Provide the [x, y] coordinate of the cell's center where the given text is located.  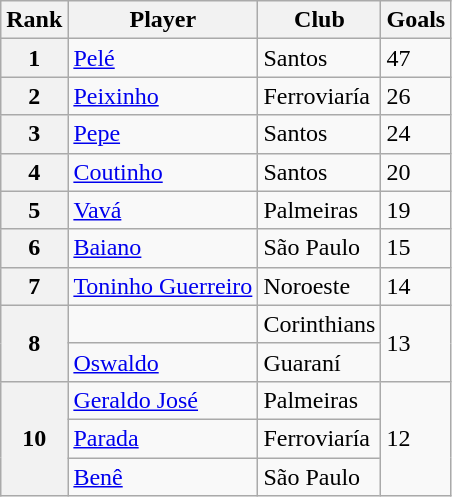
Pepe [163, 134]
2 [34, 96]
Benê [163, 477]
Goals [416, 20]
7 [34, 286]
3 [34, 134]
19 [416, 210]
13 [416, 343]
24 [416, 134]
Oswaldo [163, 362]
15 [416, 248]
10 [34, 438]
6 [34, 248]
5 [34, 210]
Player [163, 20]
20 [416, 172]
Rank [34, 20]
12 [416, 438]
Vavá [163, 210]
14 [416, 286]
Parada [163, 438]
1 [34, 58]
Guaraní [320, 362]
Noroeste [320, 286]
47 [416, 58]
Toninho Guerreiro [163, 286]
26 [416, 96]
Peixinho [163, 96]
Coutinho [163, 172]
Corinthians [320, 324]
4 [34, 172]
Geraldo José [163, 400]
Pelé [163, 58]
Baiano [163, 248]
Club [320, 20]
8 [34, 343]
